Pinpoint the cell where the given text exists, returning its [x, y] midpoint coordinate. 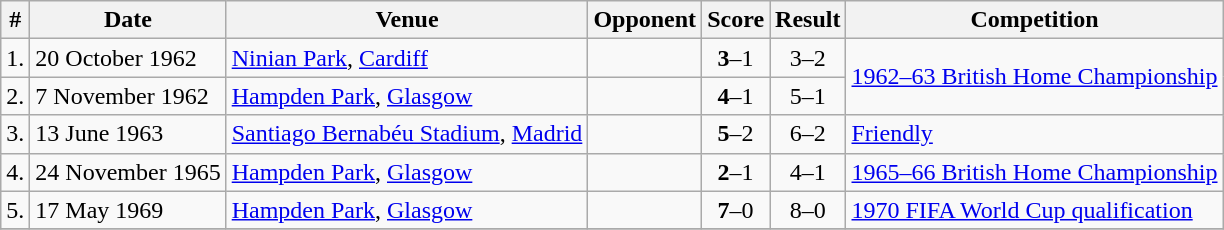
7–0 [736, 210]
3. [16, 134]
Result [808, 20]
Opponent [645, 20]
3–2 [808, 58]
Competition [1034, 20]
# [16, 20]
4. [16, 172]
Santiago Bernabéu Stadium, Madrid [407, 134]
Friendly [1034, 134]
5–1 [808, 96]
Score [736, 20]
5–2 [736, 134]
8–0 [808, 210]
Ninian Park, Cardiff [407, 58]
3–1 [736, 58]
20 October 1962 [128, 58]
1962–63 British Home Championship [1034, 77]
7 November 1962 [128, 96]
17 May 1969 [128, 210]
2. [16, 96]
5. [16, 210]
24 November 1965 [128, 172]
6–2 [808, 134]
1. [16, 58]
1965–66 British Home Championship [1034, 172]
Venue [407, 20]
13 June 1963 [128, 134]
2–1 [736, 172]
1970 FIFA World Cup qualification [1034, 210]
Date [128, 20]
